Identify which cell holds the provided text, then report its [x, y] central coordinate. 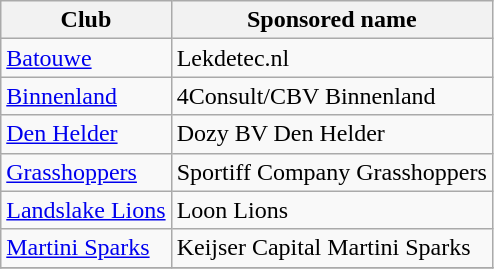
Loon Lions [332, 210]
Sponsored name [332, 20]
4Consult/CBV Binnenland [332, 96]
Lekdetec.nl [332, 58]
Keijser Capital Martini Sparks [332, 248]
Martini Sparks [86, 248]
Grasshoppers [86, 172]
Batouwe [86, 58]
Landslake Lions [86, 210]
Binnenland [86, 96]
Dozy BV Den Helder [332, 134]
Den Helder [86, 134]
Sportiff Company Grasshoppers [332, 172]
Club [86, 20]
